For the text-containing cell, return its midpoint in (X, Y) coordinate format. 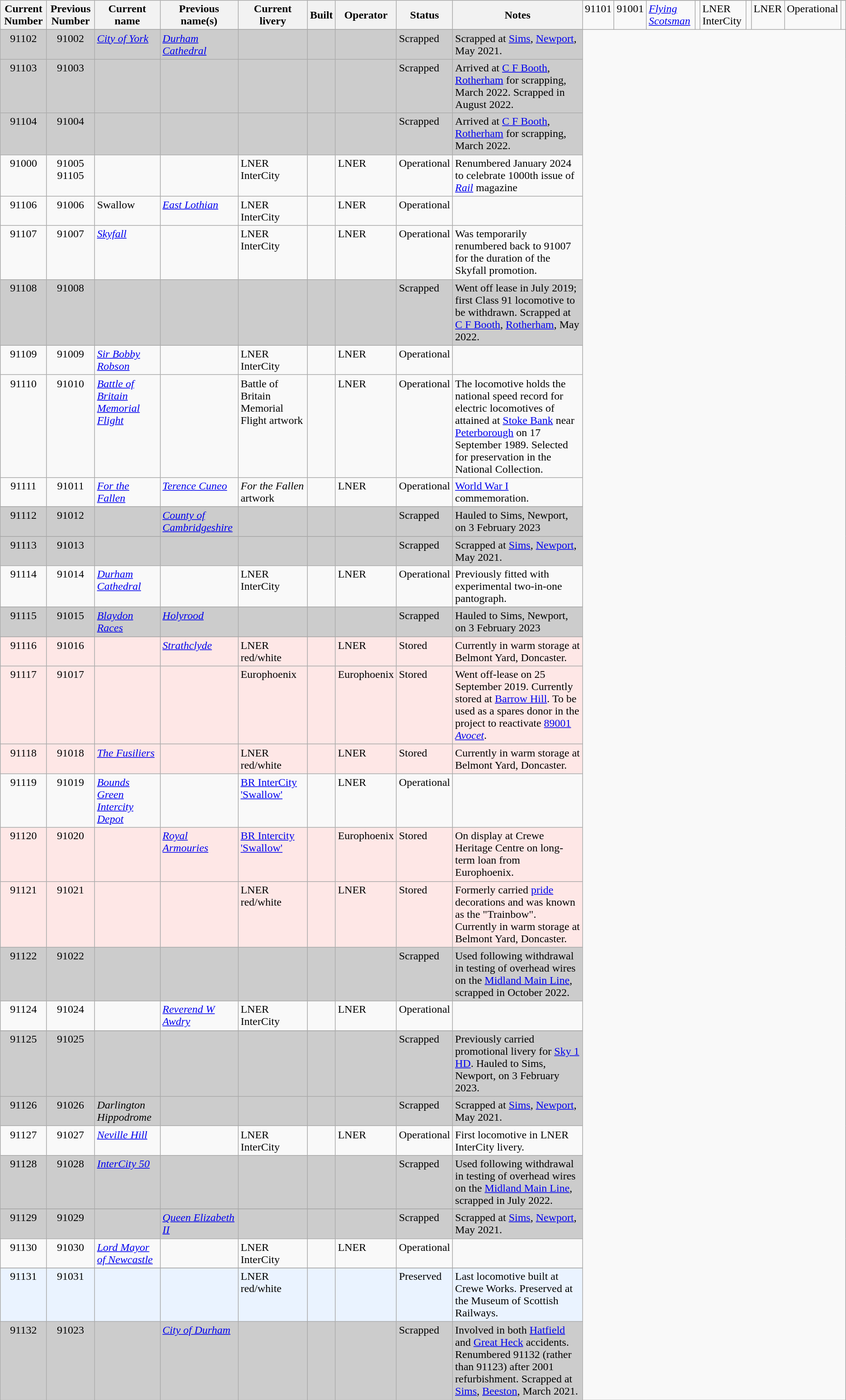
91026 (70, 1111)
Queen Elizabeth II (199, 1224)
For the Fallen (127, 492)
City of York (127, 44)
Terence Cuneo (199, 492)
Notes (518, 15)
Was temporarily renumbered back to 91007 for the duration of the Skyfall promotion. (518, 252)
91124 (23, 1016)
91016 (70, 652)
The Fusiliers (127, 759)
91001 (630, 15)
91109 (23, 360)
91020 (70, 854)
Went off lease in July 2019; first Class 91 locomotive to be withdrawn. Scrapped at C F Booth, Rotherham, May 2022. (518, 312)
91007 (70, 252)
Used following withdrawal in testing of overhead wires on the Midland Main Line, scrapped in July 2022. (518, 1182)
World War I commemoration. (518, 492)
Arrived at C F Booth, Rotherham for scrapping, March 2022. (518, 134)
91104 (23, 134)
91117 (23, 705)
91021 (70, 914)
Previous name(s) (199, 15)
91114 (23, 587)
Used following withdrawal in testing of overhead wires on the Midland Main Line, scrapped in October 2022. (518, 974)
91012 (70, 521)
91006 (70, 211)
91023 (70, 1361)
91119 (23, 801)
91118 (23, 759)
91029 (70, 1224)
9100591105 (70, 175)
InterCity 50 (127, 1182)
City of Durham (199, 1361)
91125 (23, 1063)
91000 (23, 175)
On display at Crewe Heritage Centre on long-term loan from Europhoenix. (518, 854)
Arrived at C F Booth, Rotherham for scrapping, March 2022. Scrapped in August 2022. (518, 86)
91025 (70, 1063)
Neville Hill (127, 1141)
91014 (70, 587)
91031 (70, 1295)
91003 (70, 86)
Sir Bobby Robson (127, 360)
91008 (70, 312)
Battle of Britain Memorial Flight artwork (273, 426)
County of Cambridgeshire (199, 521)
Built (321, 15)
91116 (23, 652)
Lord Mayor of Newcastle (127, 1253)
91115 (23, 622)
Formerly carried pride decorations and was known as the "Trainbow". Currently in warm storage at Belmont Yard, Doncaster. (518, 914)
First locomotive in LNER InterCity livery. (518, 1141)
Current name (127, 15)
Battle of Britain Memorial Flight (127, 426)
Operator (366, 15)
91112 (23, 521)
East Lothian (199, 211)
91129 (23, 1224)
91017 (70, 705)
Bounds Green Intercity Depot (127, 801)
91121 (23, 914)
91028 (70, 1182)
91132 (23, 1361)
91113 (23, 550)
91009 (70, 360)
91015 (70, 622)
91130 (23, 1253)
Reverend W Awdry (199, 1016)
Royal Armouries (199, 854)
Current livery (273, 15)
91101 (598, 15)
For the Fallen artwork (273, 492)
Strathclyde (199, 652)
91107 (23, 252)
Blaydon Races (127, 622)
91111 (23, 492)
91106 (23, 211)
91127 (23, 1141)
91108 (23, 312)
91013 (70, 550)
BR InterCity 'Swallow' (273, 801)
91002 (70, 44)
91010 (70, 426)
BR Intercity 'Swallow' (273, 854)
Previously fitted with experimental two-in-one pantograph. (518, 587)
91004 (70, 134)
Previously carried promotional livery for Sky 1 HD. Hauled to Sims, Newport, on 3 February 2023. (518, 1063)
Skyfall (127, 252)
91122 (23, 974)
Holyrood (199, 622)
Last locomotive built at Crewe Works. Preserved at the Museum of Scottish Railways. (518, 1295)
91110 (23, 426)
91131 (23, 1295)
Previous Number (70, 15)
91018 (70, 759)
91126 (23, 1111)
91011 (70, 492)
91103 (23, 86)
91019 (70, 801)
Status (424, 15)
91120 (23, 854)
91030 (70, 1253)
91022 (70, 974)
Darlington Hippodrome (127, 1111)
Flying Scotsman (671, 15)
91024 (70, 1016)
Renumbered January 2024 to celebrate 1000th issue of Rail magazine (518, 175)
91027 (70, 1141)
91102 (23, 44)
Went off-lease on 25 September 2019. Currently stored at Barrow Hill. To be used as a spares donor in the project to reactivate 89001 Avocet. (518, 705)
Swallow (127, 211)
91128 (23, 1182)
Current Number (23, 15)
Preserved (424, 1295)
